Return (X, Y) of the center of cell containing provided text 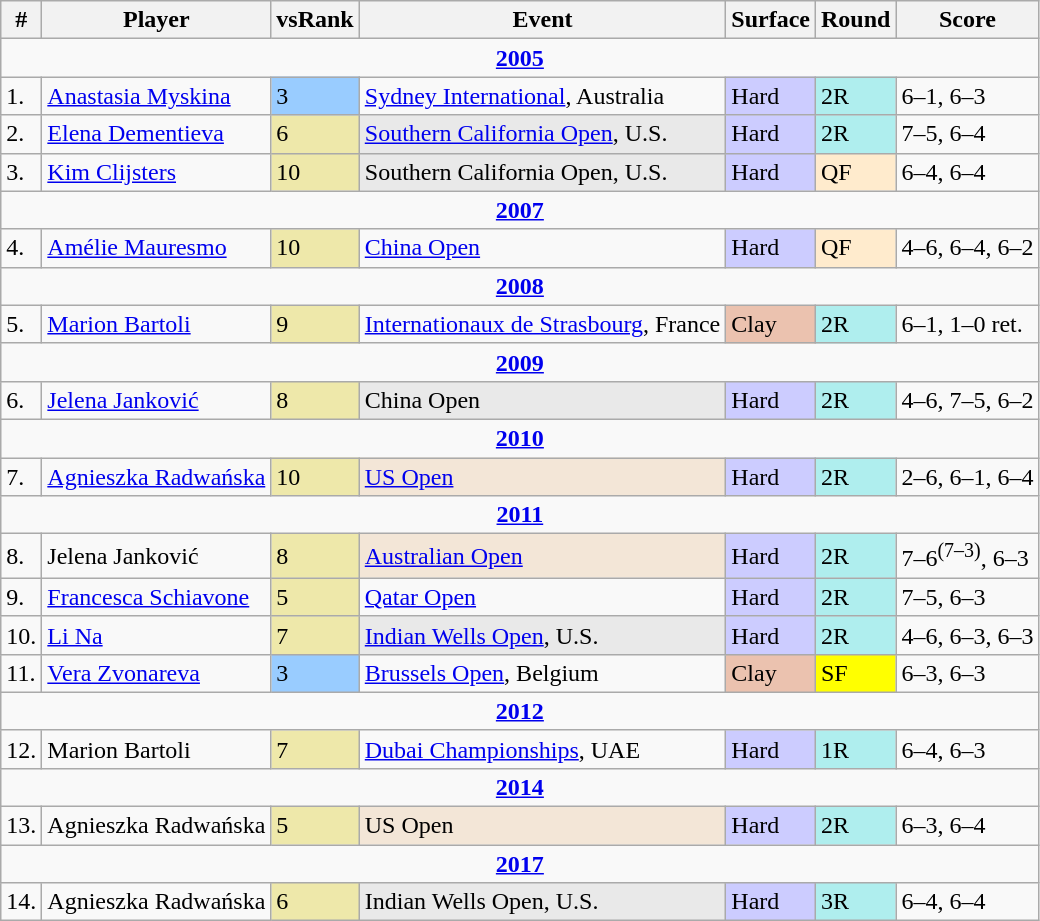
Player (156, 20)
Francesca Schiavone (156, 597)
2009 (520, 362)
1R (855, 749)
6–3, 6–3 (968, 673)
Surface (771, 20)
1. (22, 96)
Li Na (156, 635)
2. (22, 134)
13. (22, 826)
2010 (520, 438)
3R (855, 902)
2014 (520, 787)
Dubai Championships, UAE (542, 749)
11. (22, 673)
2005 (520, 58)
SF (855, 673)
9 (315, 324)
7–5, 6–3 (968, 597)
6–4, 6–3 (968, 749)
5. (22, 324)
Round (855, 20)
7–5, 6–4 (968, 134)
4–6, 7–5, 6–2 (968, 400)
2007 (520, 210)
7–6(7–3), 6–3 (968, 556)
4–6, 6–4, 6–2 (968, 248)
4–6, 6–3, 6–3 (968, 635)
Australian Open (542, 556)
Score (968, 20)
9. (22, 597)
6–3, 6–4 (968, 826)
2008 (520, 286)
12. (22, 749)
14. (22, 902)
Elena Dementieva (156, 134)
Qatar Open (542, 597)
Vera Zvonareva (156, 673)
6. (22, 400)
6–1, 1–0 ret. (968, 324)
Sydney International, Australia (542, 96)
8. (22, 556)
2–6, 6–1, 6–4 (968, 477)
6–1, 6–3 (968, 96)
Internationaux de Strasbourg, France (542, 324)
2011 (520, 515)
2017 (520, 864)
4. (22, 248)
Event (542, 20)
Amélie Mauresmo (156, 248)
Anastasia Myskina (156, 96)
7. (22, 477)
3. (22, 172)
vsRank (315, 20)
10. (22, 635)
Brussels Open, Belgium (542, 673)
2012 (520, 711)
Kim Clijsters (156, 172)
# (22, 20)
